Return [X, Y] of the center of cell containing provided text 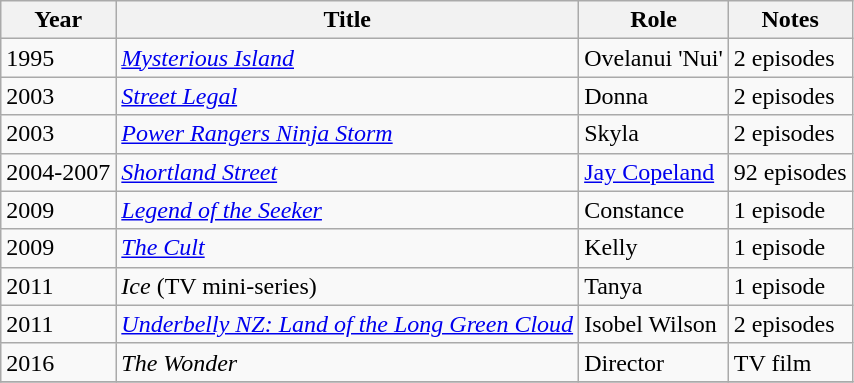
Director [654, 362]
Isobel Wilson [654, 324]
Ovelanui 'Nui' [654, 58]
Tanya [654, 286]
The Cult [348, 248]
2004-2007 [58, 172]
Shortland Street [348, 172]
Ice (TV mini-series) [348, 286]
Mysterious Island [348, 58]
Underbelly NZ: Land of the Long Green Cloud [348, 324]
Donna [654, 96]
Constance [654, 210]
92 episodes [790, 172]
Title [348, 20]
Legend of the Seeker [348, 210]
Power Rangers Ninja Storm [348, 134]
Jay Copeland [654, 172]
Year [58, 20]
TV film [790, 362]
Role [654, 20]
1995 [58, 58]
Street Legal [348, 96]
Kelly [654, 248]
The Wonder [348, 362]
Notes [790, 20]
2016 [58, 362]
Skyla [654, 134]
